Return (x, y) of the center of cell containing provided text 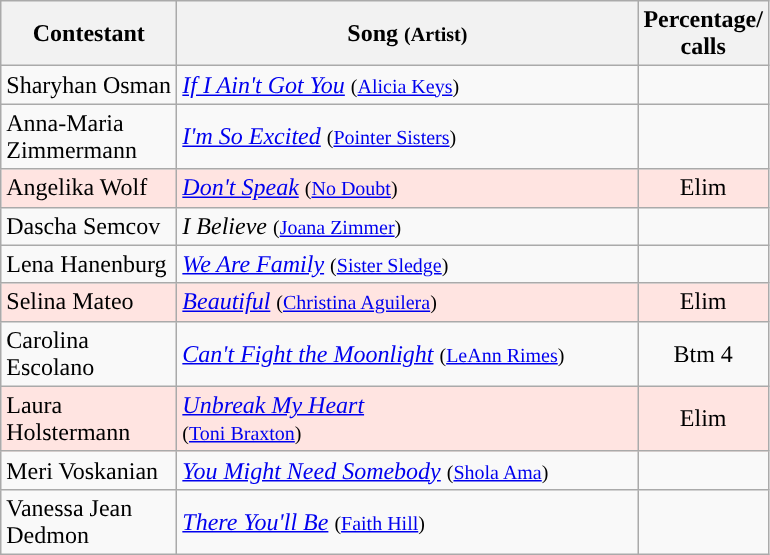
If I Ain't Got You (Alicia Keys) (408, 85)
Meri Voskanian (89, 470)
Selina Mateo (89, 302)
Laura Holstermann (89, 418)
Song (Artist) (408, 34)
Don't Speak (No Doubt) (408, 188)
Carolina Escolano (89, 354)
Can't Fight the Moonlight (LeAnn Rimes) (408, 354)
Contestant (89, 34)
I'm So Excited (Pointer Sisters) (408, 136)
Btm 4 (704, 354)
Dascha Semcov (89, 226)
Angelika Wolf (89, 188)
Unbreak My Heart (Toni Braxton) (408, 418)
Lena Hanenburg (89, 264)
Anna-Maria Zimmermann (89, 136)
Vanessa Jean Dedmon (89, 522)
You Might Need Somebody (Shola Ama) (408, 470)
I Believe (Joana Zimmer) (408, 226)
Percentage/calls (704, 34)
Beautiful (Christina Aguilera) (408, 302)
There You'll Be (Faith Hill) (408, 522)
Sharyhan Osman (89, 85)
We Are Family (Sister Sledge) (408, 264)
